Search for the cell housing the specified text and yield its (X, Y) center coordinate. 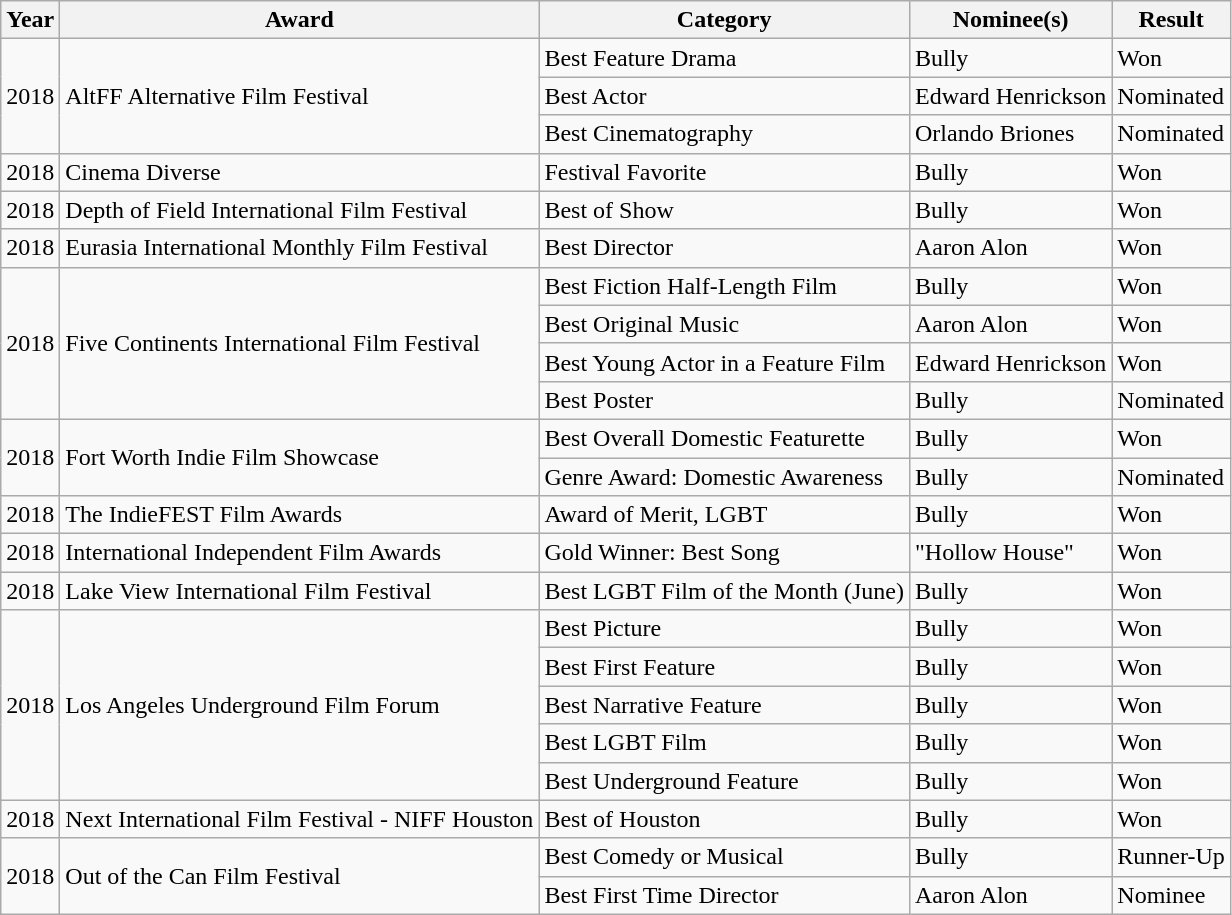
Best of Houston (724, 819)
Best First Feature (724, 667)
Best Fiction Half-Length Film (724, 286)
Best First Time Director (724, 895)
"Hollow House" (1010, 553)
International Independent Film Awards (300, 553)
Next International Film Festival - NIFF Houston (300, 819)
Best Feature Drama (724, 58)
Best Actor (724, 96)
Award of Merit, LGBT (724, 515)
Out of the Can Film Festival (300, 876)
Best LGBT Film of the Month (June) (724, 591)
AltFF Alternative Film Festival (300, 96)
Festival Favorite (724, 172)
The IndieFEST Film Awards (300, 515)
Five Continents International Film Festival (300, 343)
Category (724, 20)
Best Poster (724, 400)
Eurasia International Monthly Film Festival (300, 248)
Best Cinematography (724, 134)
Depth of Field International Film Festival (300, 210)
Best of Show (724, 210)
Lake View International Film Festival (300, 591)
Orlando Briones (1010, 134)
Best Young Actor in a Feature Film (724, 362)
Gold Winner: Best Song (724, 553)
Best Narrative Feature (724, 705)
Best Original Music (724, 324)
Nominee(s) (1010, 20)
Year (30, 20)
Best Comedy or Musical (724, 857)
Award (300, 20)
Cinema Diverse (300, 172)
Best Underground Feature (724, 781)
Result (1172, 20)
Fort Worth Indie Film Showcase (300, 457)
Best LGBT Film (724, 743)
Best Picture (724, 629)
Runner-Up (1172, 857)
Nominee (1172, 895)
Best Director (724, 248)
Los Angeles Underground Film Forum (300, 705)
Genre Award: Domestic Awareness (724, 477)
Best Overall Domestic Featurette (724, 438)
